Extract the (x, y) coordinate from the center of the cell holding the provided text.  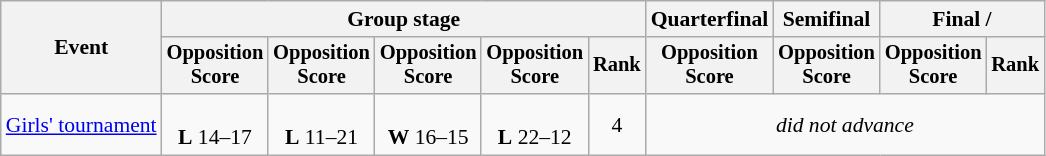
Final / (962, 19)
did not advance (845, 124)
L 11–21 (322, 124)
Event (82, 48)
Group stage (404, 19)
Semifinal (826, 19)
W 16–15 (428, 124)
L 14–17 (216, 124)
4 (617, 124)
Girls' tournament (82, 124)
Quarterfinal (710, 19)
L 22–12 (534, 124)
